Determine the [x, y] coordinate at the center of the cell enclosing the given text.  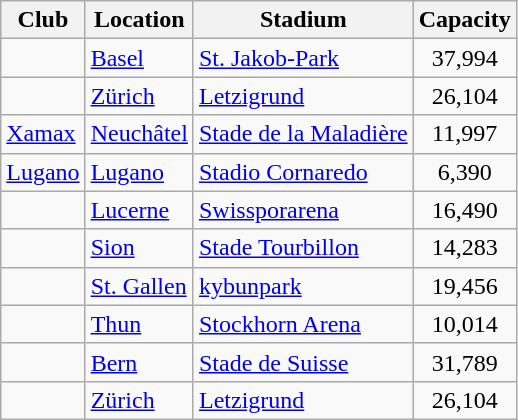
14,283 [464, 248]
Stockhorn Arena [303, 324]
Bern [139, 362]
37,994 [464, 58]
Sion [139, 248]
Capacity [464, 20]
31,789 [464, 362]
St. Jakob-Park [303, 58]
16,490 [464, 210]
Neuchâtel [139, 134]
Stade Tourbillon [303, 248]
Swissporarena [303, 210]
Stadio Cornaredo [303, 172]
St. Gallen [139, 286]
Club [43, 20]
11,997 [464, 134]
Stade de Suisse [303, 362]
kybunpark [303, 286]
10,014 [464, 324]
Xamax [43, 134]
Lucerne [139, 210]
Stadium [303, 20]
6,390 [464, 172]
Location [139, 20]
Basel [139, 58]
19,456 [464, 286]
Stade de la Maladière [303, 134]
Thun [139, 324]
